Return the (X, Y) coordinate for the center point of the cell that contains the specified text.  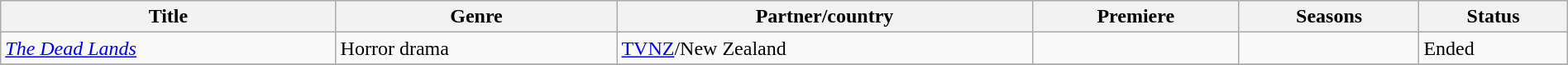
The Dead Lands (169, 48)
Status (1494, 17)
Premiere (1135, 17)
TVNZ/New Zealand (825, 48)
Partner/country (825, 17)
Horror drama (476, 48)
Seasons (1329, 17)
Ended (1494, 48)
Title (169, 17)
Genre (476, 17)
